Locate the cell with the specified text and output its (x, y) center coordinate. 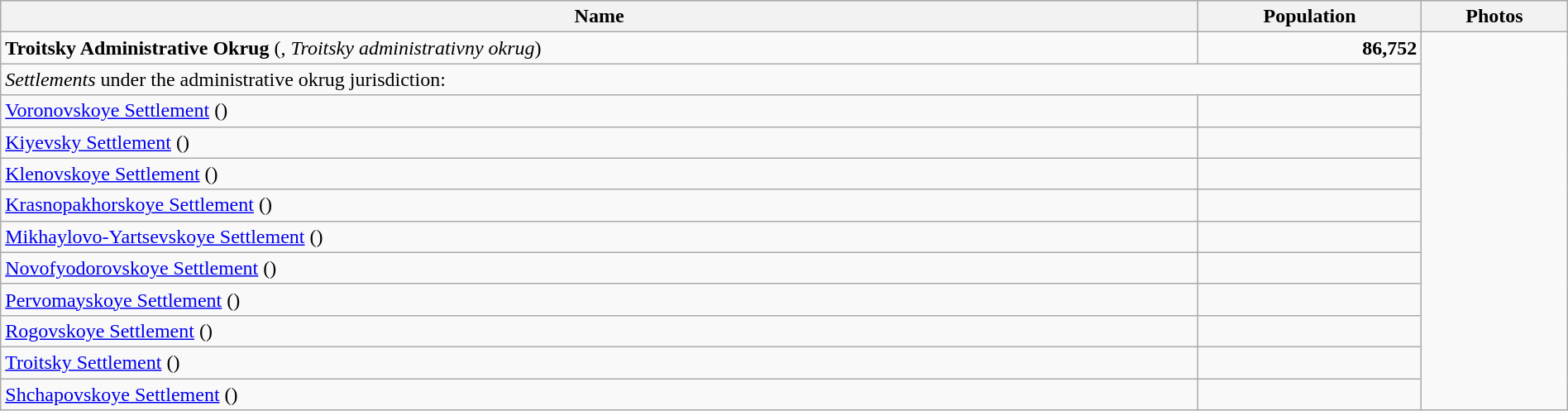
Shchapovskoye Settlement () (600, 394)
Krasnopakhorskoye Settlement () (600, 205)
Kiyevsky Settlement () (600, 142)
Settlements under the administrative okrug jurisdiction: (711, 79)
Pervomayskoye Settlement () (600, 299)
Novofyodorovskoye Settlement () (600, 268)
Photos (1495, 17)
Voronovskoye Settlement () (600, 111)
Klenovskoye Settlement () (600, 174)
Rogovskoye Settlement () (600, 331)
Troitsky Administrative Okrug (, Troitsky administrativny okrug) (600, 48)
Population (1309, 17)
Mikhaylovo-Yartsevskoye Settlement () (600, 237)
86,752 (1309, 48)
Troitsky Settlement () (600, 362)
Name (600, 17)
